Return the (x, y) coordinate for the center point of the cell that contains the specified text.  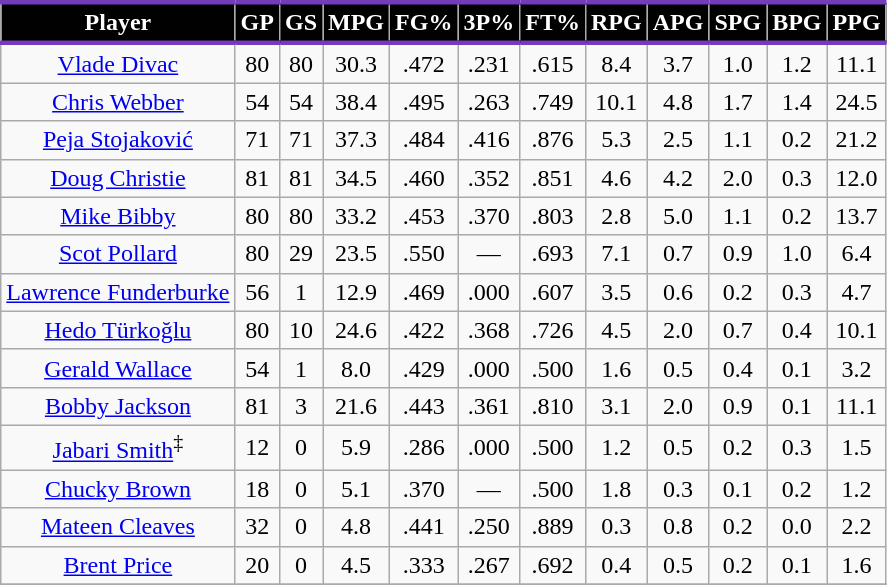
.810 (553, 406)
23.5 (356, 254)
Chris Webber (118, 102)
12.0 (856, 178)
Vlade Divac (118, 63)
.495 (424, 102)
24.5 (856, 102)
.851 (553, 178)
.231 (489, 63)
0.0 (797, 527)
.443 (424, 406)
GP (257, 22)
29 (300, 254)
PPG (856, 22)
.692 (553, 565)
1.8 (616, 489)
.267 (489, 565)
5.3 (616, 140)
SPG (738, 22)
.453 (424, 216)
Player (118, 22)
.361 (489, 406)
2.2 (856, 527)
.693 (553, 254)
18 (257, 489)
Mateen Cleaves (118, 527)
0.8 (678, 527)
3.5 (616, 292)
5.1 (356, 489)
Bobby Jackson (118, 406)
.803 (553, 216)
.422 (424, 330)
.286 (424, 448)
20 (257, 565)
Brent Price (118, 565)
21.2 (856, 140)
3P% (489, 22)
6.4 (856, 254)
FT% (553, 22)
34.5 (356, 178)
.460 (424, 178)
3.1 (616, 406)
8.4 (616, 63)
7.1 (616, 254)
.429 (424, 368)
1.4 (797, 102)
32 (257, 527)
8.0 (356, 368)
.368 (489, 330)
3 (300, 406)
5.9 (356, 448)
0.6 (678, 292)
2.8 (616, 216)
30.3 (356, 63)
.441 (424, 527)
Hedo Türkoğlu (118, 330)
.352 (489, 178)
3.2 (856, 368)
FG% (424, 22)
.484 (424, 140)
.472 (424, 63)
4.2 (678, 178)
Lawrence Funderburke (118, 292)
.876 (553, 140)
24.6 (356, 330)
12.9 (356, 292)
Chucky Brown (118, 489)
33.2 (356, 216)
Jabari Smith‡ (118, 448)
5.0 (678, 216)
4.6 (616, 178)
APG (678, 22)
Peja Stojaković (118, 140)
56 (257, 292)
38.4 (356, 102)
Scot Pollard (118, 254)
.416 (489, 140)
1.5 (856, 448)
21.6 (356, 406)
Doug Christie (118, 178)
BPG (797, 22)
2.5 (678, 140)
.250 (489, 527)
10 (300, 330)
1.7 (738, 102)
3.7 (678, 63)
.889 (553, 527)
.726 (553, 330)
Gerald Wallace (118, 368)
.550 (424, 254)
13.7 (856, 216)
37.3 (356, 140)
.607 (553, 292)
Mike Bibby (118, 216)
.333 (424, 565)
MPG (356, 22)
RPG (616, 22)
.469 (424, 292)
12 (257, 448)
GS (300, 22)
.263 (489, 102)
.749 (553, 102)
4.7 (856, 292)
.615 (553, 63)
